Provide the (X, Y) coordinate of the cell's center where the given text is located.  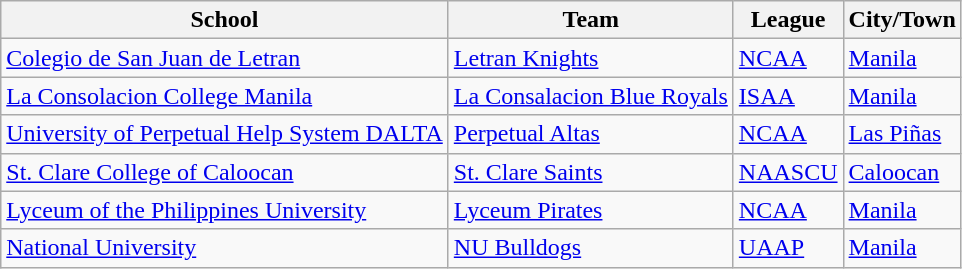
Team (590, 20)
St. Clare College of Caloocan (225, 172)
St. Clare Saints (590, 172)
NAASCU (788, 172)
National University (225, 248)
University of Perpetual Help System DALTA (225, 134)
City/Town (902, 20)
ISAA (788, 96)
Caloocan (902, 172)
School (225, 20)
NU Bulldogs (590, 248)
La Consolacion College Manila (225, 96)
Lyceum Pirates (590, 210)
UAAP (788, 248)
Perpetual Altas (590, 134)
Colegio de San Juan de Letran (225, 58)
La Consalacion Blue Royals (590, 96)
Las Piñas (902, 134)
Letran Knights (590, 58)
Lyceum of the Philippines University (225, 210)
League (788, 20)
